Identify which cell holds the provided text, then report its (x, y) central coordinate. 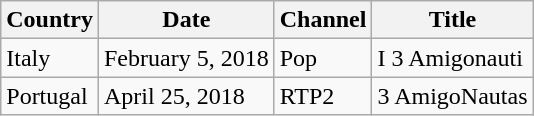
February 5, 2018 (186, 58)
RTP2 (323, 96)
Channel (323, 20)
Country (50, 20)
April 25, 2018 (186, 96)
3 AmigoNautas (452, 96)
Portugal (50, 96)
Title (452, 20)
I 3 Amigonauti (452, 58)
Italy (50, 58)
Pop (323, 58)
Date (186, 20)
